Extract the (x, y) coordinate from the center of the cell holding the provided text.  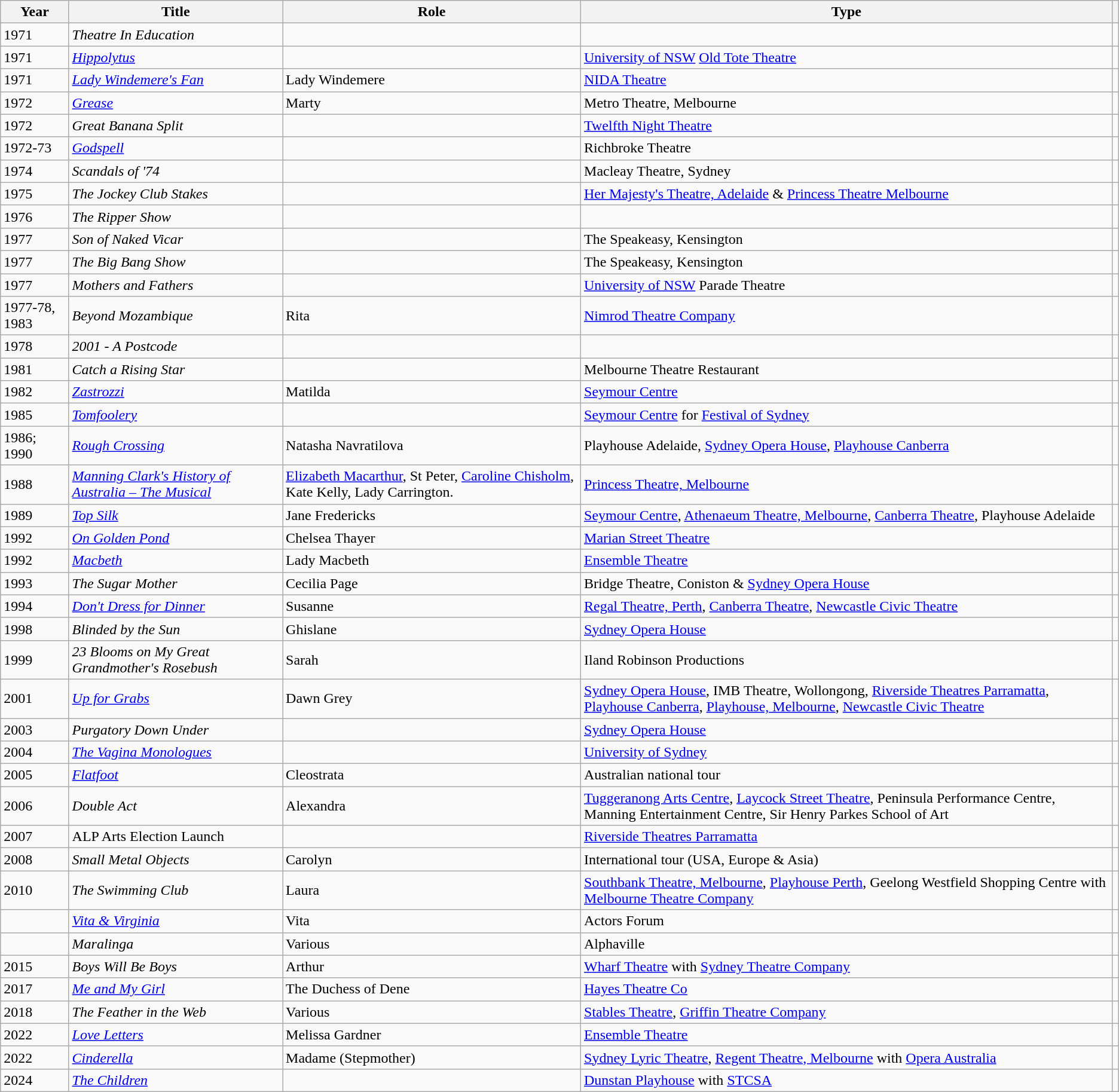
Princess Theatre, Melbourne (846, 484)
Year (35, 12)
Maralinga (176, 944)
The Big Bang Show (176, 262)
Sydney Opera House, IMB Theatre, Wollongong, Riverside Theatres Parramatta, Playhouse Canberra, Playhouse, Melbourne, Newcastle Civic Theatre (846, 698)
Vita & Virginia (176, 921)
Rita (432, 316)
Top Silk (176, 515)
Marian Street Theatre (846, 538)
Iland Robinson Productions (846, 660)
Lady Macbeth (432, 561)
2001 - A Postcode (176, 347)
1978 (35, 347)
Up for Grabs (176, 698)
Marty (432, 103)
Sarah (432, 660)
2010 (35, 891)
Scandals of '74 (176, 171)
1994 (35, 606)
Ghislane (432, 629)
Carolyn (432, 859)
Southbank Theatre, Melbourne, Playhouse Perth, Geelong Westfield Shopping Centre with Melbourne Theatre Company (846, 891)
Dunstan Playhouse with STCSA (846, 1080)
2008 (35, 859)
1985 (35, 415)
Purgatory Down Under (176, 730)
1972-73 (35, 148)
Seymour Centre for Festival of Sydney (846, 415)
2015 (35, 966)
Riverside Theatres Parramatta (846, 837)
Cecilia Page (432, 583)
Stables Theatre, Griffin Theatre Company (846, 1012)
Australian national tour (846, 775)
Elizabeth Macarthur, St Peter, Caroline Chisholm, Kate Kelly, Lady Carrington. (432, 484)
Matilda (432, 392)
Theatre In Education (176, 35)
1986; 1990 (35, 446)
2017 (35, 989)
1988 (35, 484)
1977-78, 1983 (35, 316)
1989 (35, 515)
On Golden Pond (176, 538)
1999 (35, 660)
Flatfoot (176, 775)
Beyond Mozambique (176, 316)
University of Sydney (846, 753)
International tour (USA, Europe & Asia) (846, 859)
Sydney Lyric Theatre, Regent Theatre, Melbourne with Opera Australia (846, 1057)
Seymour Centre, Athenaeum Theatre, Melbourne, Canberra Theatre, Playhouse Adelaide (846, 515)
The Duchess of Dene (432, 989)
The Ripper Show (176, 216)
ALP Arts Election Launch (176, 837)
Tuggeranong Arts Centre, Laycock Street Theatre, Peninsula Performance Centre, Manning Entertainment Centre, Sir Henry Parkes School of Art (846, 806)
The Sugar Mother (176, 583)
Lady Windemere's Fan (176, 80)
2001 (35, 698)
Vita (432, 921)
NIDA Theatre (846, 80)
Arthur (432, 966)
Her Majesty's Theatre, Adelaide & Princess Theatre Melbourne (846, 194)
Jane Fredericks (432, 515)
Manning Clark's History of Australia – The Musical (176, 484)
The Jockey Club Stakes (176, 194)
Melbourne Theatre Restaurant (846, 369)
Melissa Gardner (432, 1035)
Double Act (176, 806)
Playhouse Adelaide, Sydney Opera House, Playhouse Canberra (846, 446)
Dawn Grey (432, 698)
2024 (35, 1080)
Laura (432, 891)
2007 (35, 837)
Natasha Navratilova (432, 446)
Susanne (432, 606)
Title (176, 12)
2018 (35, 1012)
Madame (Stepmother) (432, 1057)
University of NSW Parade Theatre (846, 285)
Metro Theatre, Melbourne (846, 103)
2006 (35, 806)
Zastrozzi (176, 392)
Bridge Theatre, Coniston & Sydney Opera House (846, 583)
Hippolytus (176, 57)
1981 (35, 369)
Macleay Theatre, Sydney (846, 171)
Cinderella (176, 1057)
Catch a Rising Star (176, 369)
Seymour Centre (846, 392)
Macbeth (176, 561)
1998 (35, 629)
The Feather in the Web (176, 1012)
Wharf Theatre with Sydney Theatre Company (846, 966)
1976 (35, 216)
Alexandra (432, 806)
Lady Windemere (432, 80)
1975 (35, 194)
2005 (35, 775)
Alphaville (846, 944)
University of NSW Old Tote Theatre (846, 57)
23 Blooms on My Great Grandmother's Rosebush (176, 660)
Tomfoolery (176, 415)
The Swimming Club (176, 891)
Hayes Theatre Co (846, 989)
Cleostrata (432, 775)
Boys Will Be Boys (176, 966)
Regal Theatre, Perth, Canberra Theatre, Newcastle Civic Theatre (846, 606)
Actors Forum (846, 921)
Small Metal Objects (176, 859)
1982 (35, 392)
The Vagina Monologues (176, 753)
Nimrod Theatre Company (846, 316)
Twelfth Night Theatre (846, 126)
Mothers and Fathers (176, 285)
Chelsea Thayer (432, 538)
Me and My Girl (176, 989)
Son of Naked Vicar (176, 239)
Godspell (176, 148)
Rough Crossing (176, 446)
Richbroke Theatre (846, 148)
Don't Dress for Dinner (176, 606)
2003 (35, 730)
Role (432, 12)
Type (846, 12)
2004 (35, 753)
The Children (176, 1080)
Great Banana Split (176, 126)
Grease (176, 103)
1974 (35, 171)
Love Letters (176, 1035)
Blinded by the Sun (176, 629)
1993 (35, 583)
